Find where the given text appears and provide that cell's center as (x, y) coordinate. 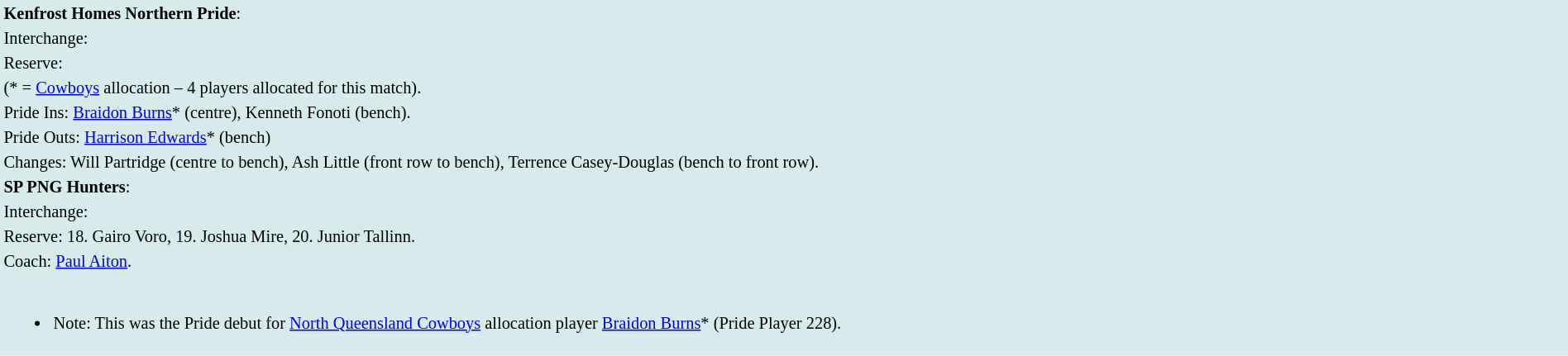
Kenfrost Homes Northern Pride: (784, 13)
(* = Cowboys allocation – 4 players allocated for this match). (784, 88)
Pride Ins: Braidon Burns* (centre), Kenneth Fonoti (bench). (784, 112)
Pride Outs: Harrison Edwards* (bench) (784, 137)
Coach: Paul Aiton. (784, 261)
Note: This was the Pride debut for North Queensland Cowboys allocation player Braidon Burns* (Pride Player 228). (784, 313)
Reserve: (784, 63)
Reserve: 18. Gairo Voro, 19. Joshua Mire, 20. Junior Tallinn. (784, 236)
SP PNG Hunters: (784, 187)
Changes: Will Partridge (centre to bench), Ash Little (front row to bench), Terrence Casey-Douglas (bench to front row). (784, 162)
